From the cell containing the given text, extract its center point as [X, Y] coordinate. 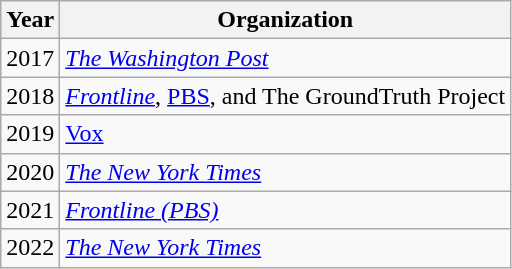
Vox [286, 134]
2020 [30, 172]
2021 [30, 210]
Frontline (PBS) [286, 210]
2022 [30, 248]
Organization [286, 20]
2018 [30, 96]
2019 [30, 134]
Year [30, 20]
The Washington Post [286, 58]
2017 [30, 58]
Frontline, PBS, and The GroundTruth Project [286, 96]
